From the cell containing the given text, extract its center point as [x, y] coordinate. 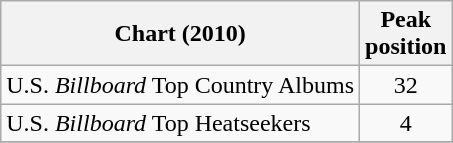
32 [406, 85]
U.S. Billboard Top Heatseekers [180, 123]
U.S. Billboard Top Country Albums [180, 85]
4 [406, 123]
Peakposition [406, 34]
Chart (2010) [180, 34]
